Determine the (X, Y) coordinate at the center of the cell enclosing the given text.  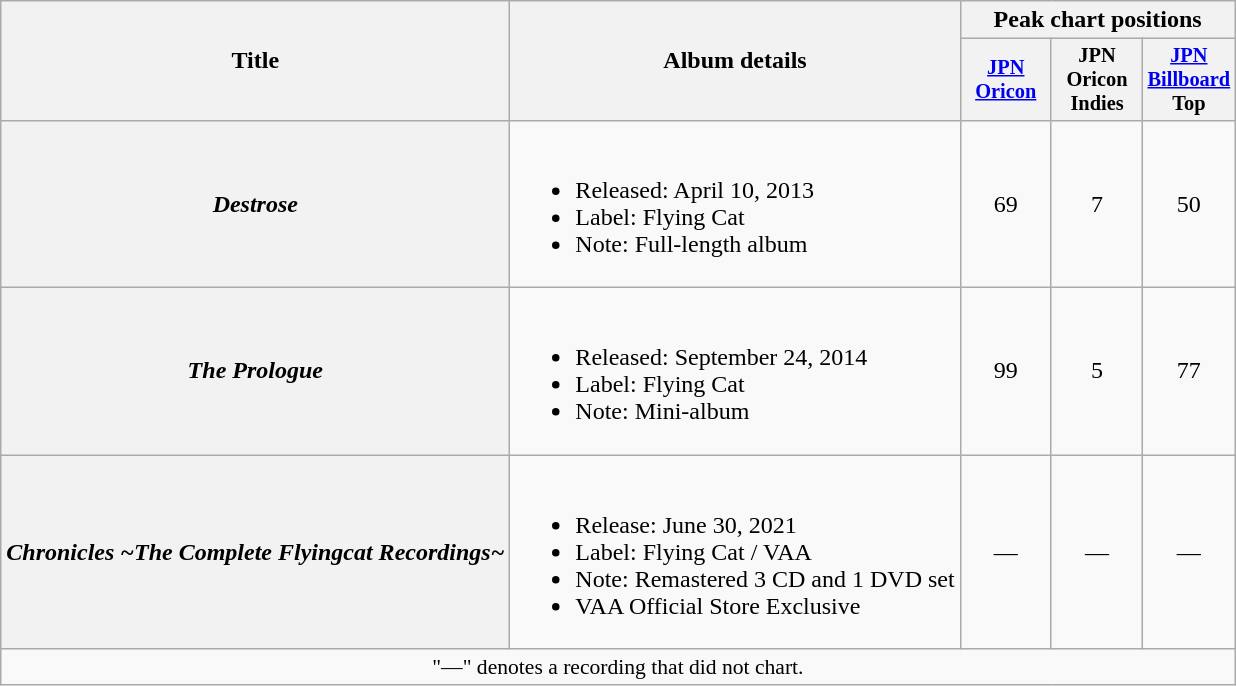
Peak chart positions (1098, 20)
The Prologue (256, 372)
Chronicles ~The Complete Flyingcat Recordings~ (256, 552)
5 (1096, 372)
50 (1189, 204)
69 (1006, 204)
JPNBillboardTop (1189, 80)
JPNOriconIndies (1096, 80)
Release: June 30, 2021Label: Flying Cat / VAANote: Remastered 3 CD and 1 DVD setVAA Official Store Exclusive (735, 552)
7 (1096, 204)
Title (256, 61)
Destrose (256, 204)
"—" denotes a recording that did not chart. (618, 667)
Album details (735, 61)
Released: April 10, 2013Label: Flying CatNote: Full-length album (735, 204)
JPNOricon (1006, 80)
77 (1189, 372)
Released: September 24, 2014Label: Flying CatNote: Mini-album (735, 372)
99 (1006, 372)
